From the cell containing the given text, extract its center point as (x, y) coordinate. 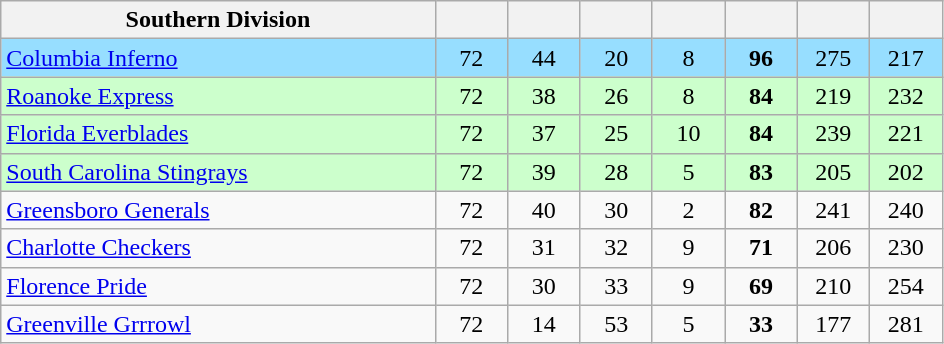
2 (688, 210)
230 (906, 248)
281 (906, 324)
71 (761, 248)
Southern Division (218, 20)
210 (833, 286)
Roanoke Express (218, 96)
38 (544, 96)
202 (906, 172)
31 (544, 248)
Greenville Grrrowl (218, 324)
25 (616, 134)
32 (616, 248)
Greensboro Generals (218, 210)
28 (616, 172)
Florence Pride (218, 286)
South Carolina Stingrays (218, 172)
96 (761, 58)
177 (833, 324)
Florida Everblades (218, 134)
239 (833, 134)
275 (833, 58)
221 (906, 134)
82 (761, 210)
217 (906, 58)
69 (761, 286)
53 (616, 324)
40 (544, 210)
241 (833, 210)
37 (544, 134)
205 (833, 172)
254 (906, 286)
14 (544, 324)
Charlotte Checkers (218, 248)
240 (906, 210)
39 (544, 172)
206 (833, 248)
44 (544, 58)
219 (833, 96)
83 (761, 172)
20 (616, 58)
10 (688, 134)
26 (616, 96)
232 (906, 96)
Columbia Inferno (218, 58)
